Provide the (x, y) coordinate of the cell's center where the given text is located.  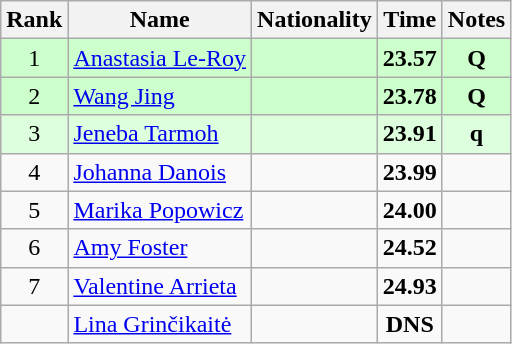
Notes (476, 20)
23.57 (410, 58)
q (476, 134)
Jeneba Tarmoh (160, 134)
23.91 (410, 134)
7 (34, 286)
3 (34, 134)
Valentine Arrieta (160, 286)
Nationality (315, 20)
24.00 (410, 210)
23.99 (410, 172)
5 (34, 210)
Rank (34, 20)
1 (34, 58)
24.52 (410, 248)
Lina Grinčikaitė (160, 324)
23.78 (410, 96)
Wang Jing (160, 96)
Time (410, 20)
Anastasia Le-Roy (160, 58)
24.93 (410, 286)
4 (34, 172)
2 (34, 96)
6 (34, 248)
Name (160, 20)
Marika Popowicz (160, 210)
Amy Foster (160, 248)
DNS (410, 324)
Johanna Danois (160, 172)
